Scan for the cell matching the given text and deliver its (x, y) coordinate at center. 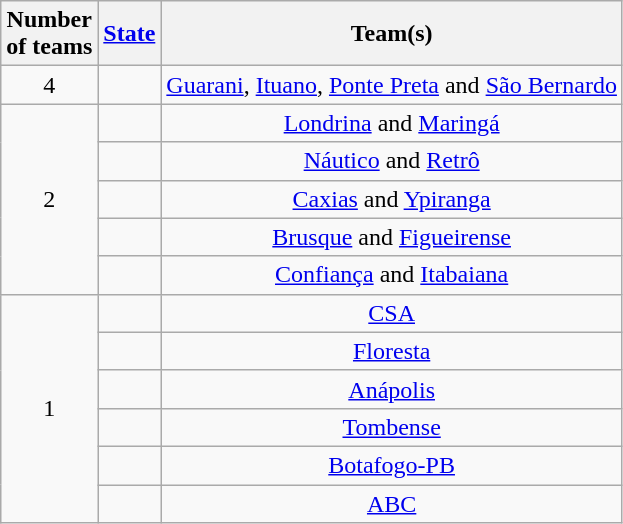
Guarani, Ituano, Ponte Preta and São Bernardo (392, 85)
2 (50, 199)
ABC (392, 503)
Anápolis (392, 389)
Numberof teams (50, 34)
Náutico and Retrô (392, 161)
State (130, 34)
Team(s) (392, 34)
Tombense (392, 427)
Caxias and Ypiranga (392, 199)
Floresta (392, 351)
4 (50, 85)
CSA (392, 313)
1 (50, 408)
Brusque and Figueirense (392, 237)
Botafogo-PB (392, 465)
Londrina and Maringá (392, 123)
Confiança and Itabaiana (392, 275)
